Search for the cell housing the specified text and yield its [X, Y] center coordinate. 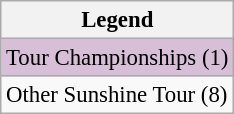
Tour Championships (1) [118, 58]
Other Sunshine Tour (8) [118, 95]
Legend [118, 20]
